Return (X, Y) of the center of cell containing provided text 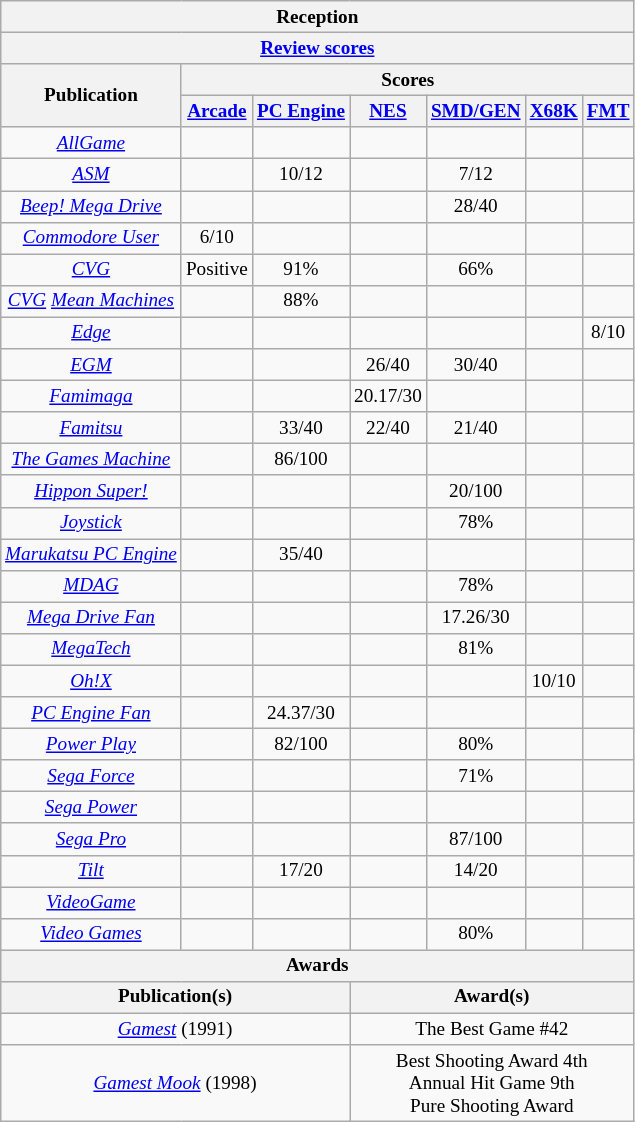
22/40 (388, 428)
8/10 (608, 333)
17.26/30 (476, 618)
Edge (92, 333)
28/40 (476, 207)
Review scores (318, 48)
NES (388, 112)
CVG (92, 270)
Power Play (92, 744)
MegaTech (92, 650)
21/40 (476, 428)
Gamest (1991) (176, 1029)
Publication (92, 96)
Award(s) (492, 998)
71% (476, 776)
30/40 (476, 365)
14/20 (476, 871)
Reception (318, 17)
Sega Power (92, 808)
Video Games (92, 934)
20/100 (476, 491)
FMT (608, 112)
Best Shooting Award 4thAnnual Hit Game 9thPure Shooting Award (492, 1084)
Joystick (92, 523)
10/12 (300, 175)
26/40 (388, 365)
7/12 (476, 175)
X68K (554, 112)
Publication(s) (176, 998)
Beep! Mega Drive (92, 207)
VideoGame (92, 903)
Awards (318, 966)
87/100 (476, 839)
Famitsu (92, 428)
10/10 (554, 681)
Positive (216, 270)
CVG Mean Machines (92, 302)
Arcade (216, 112)
SMD/GEN (476, 112)
82/100 (300, 744)
Commodore User (92, 238)
Sega Pro (92, 839)
24.37/30 (300, 713)
PC Engine Fan (92, 713)
66% (476, 270)
Famimaga (92, 396)
Sega Force (92, 776)
81% (476, 650)
91% (300, 270)
The Best Game #42 (492, 1029)
AllGame (92, 143)
MDAG (92, 586)
PC Engine (300, 112)
ASM (92, 175)
33/40 (300, 428)
Hippon Super! (92, 491)
EGM (92, 365)
35/40 (300, 555)
Gamest Mook (1998) (176, 1084)
88% (300, 302)
Mega Drive Fan (92, 618)
Oh!X (92, 681)
Marukatsu PC Engine (92, 555)
17/20 (300, 871)
20.17/30 (388, 396)
Scores (408, 80)
6/10 (216, 238)
Tilt (92, 871)
The Games Machine (92, 460)
86/100 (300, 460)
